Provide the [x, y] coordinate of the cell's center where the given text is located.  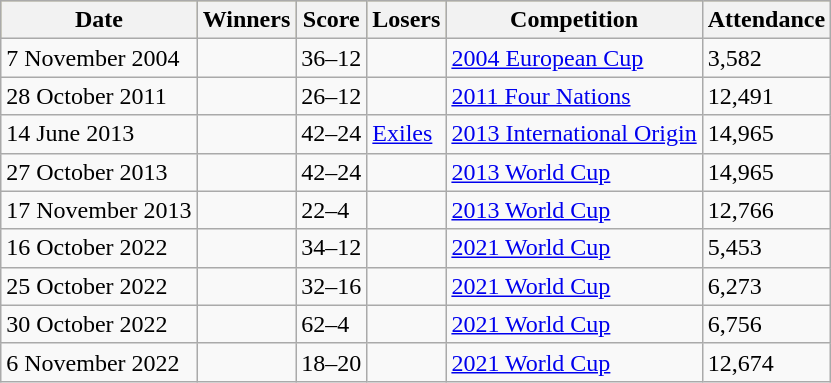
12,674 [766, 362]
18–20 [332, 362]
22–4 [332, 210]
12,766 [766, 210]
6,273 [766, 286]
25 October 2022 [99, 286]
Losers [406, 20]
36–12 [332, 58]
26–12 [332, 96]
16 October 2022 [99, 248]
7 November 2004 [99, 58]
34–12 [332, 248]
27 October 2013 [99, 172]
5,453 [766, 248]
Score [332, 20]
2013 International Origin [574, 134]
17 November 2013 [99, 210]
Competition [574, 20]
6,756 [766, 324]
2011 Four Nations [574, 96]
Winners [246, 20]
2004 European Cup [574, 58]
30 October 2022 [99, 324]
62–4 [332, 324]
Attendance [766, 20]
32–16 [332, 286]
14 June 2013 [99, 134]
Date [99, 20]
12,491 [766, 96]
Exiles [406, 134]
3,582 [766, 58]
6 November 2022 [99, 362]
28 October 2011 [99, 96]
